Output the [X, Y] coordinate of the center of the cell containing the given text.  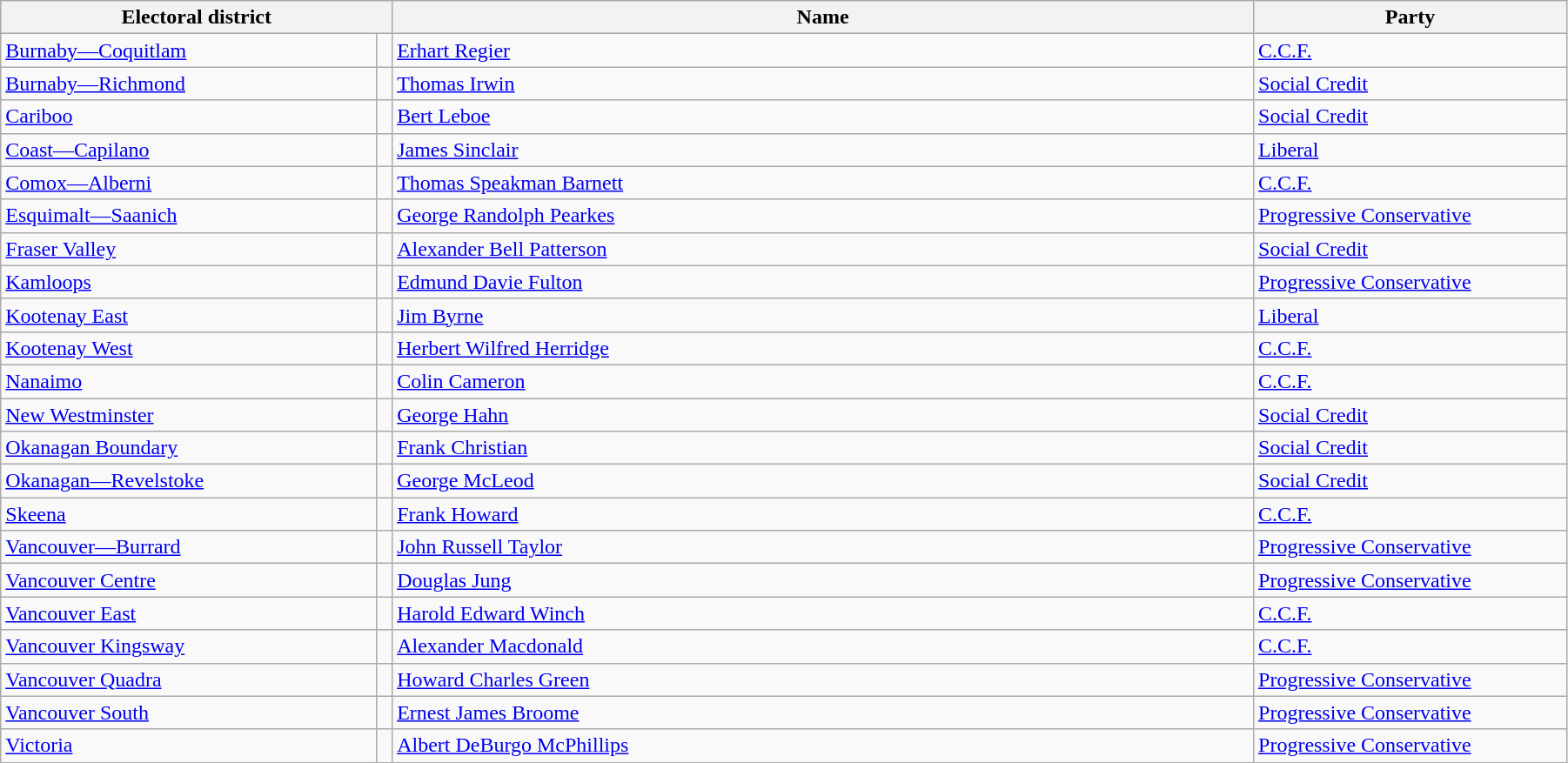
Thomas Irwin [823, 84]
Jim Byrne [823, 315]
Colin Cameron [823, 381]
New Westminster [189, 415]
Thomas Speakman Barnett [823, 183]
George Randolph Pearkes [823, 216]
Edmund Davie Fulton [823, 282]
Nanaimo [189, 381]
Vancouver Centre [189, 580]
Alexander Macdonald [823, 646]
Harold Edward Winch [823, 613]
Vancouver East [189, 613]
John Russell Taylor [823, 547]
Esquimalt—Saanich [189, 216]
Skeena [189, 514]
Cariboo [189, 117]
Albert DeBurgo McPhillips [823, 746]
George Hahn [823, 415]
Okanagan—Revelstoke [189, 481]
Frank Christian [823, 448]
Vancouver—Burrard [189, 547]
Alexander Bell Patterson [823, 249]
Kootenay East [189, 315]
George McLeod [823, 481]
Okanagan Boundary [189, 448]
Howard Charles Green [823, 679]
Vancouver Quadra [189, 679]
James Sinclair [823, 150]
Burnaby—Richmond [189, 84]
Kamloops [189, 282]
Bert Leboe [823, 117]
Coast—Capilano [189, 150]
Comox—Alberni [189, 183]
Party [1411, 17]
Vancouver Kingsway [189, 646]
Vancouver South [189, 713]
Herbert Wilfred Herridge [823, 348]
Burnaby—Coquitlam [189, 50]
Frank Howard [823, 514]
Erhart Regier [823, 50]
Name [823, 17]
Victoria [189, 746]
Ernest James Broome [823, 713]
Electoral district [197, 17]
Fraser Valley [189, 249]
Kootenay West [189, 348]
Douglas Jung [823, 580]
